Locate the cell with the specified text and output its (x, y) center coordinate. 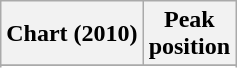
Peak position (189, 34)
Chart (2010) (72, 34)
